Capture the cell that displays the provided text and extract its [x, y] central coordinate. 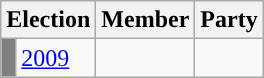
Election [48, 20]
Party [229, 20]
2009 [56, 58]
Member [146, 20]
